Return [x, y] of the center of cell containing provided text 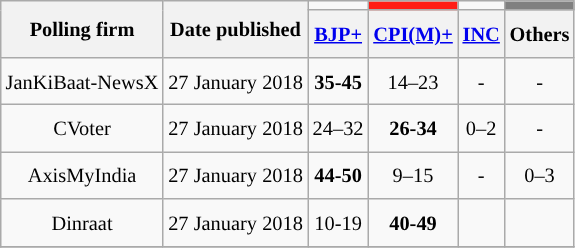
24–32 [338, 128]
Others [540, 34]
35-45 [338, 80]
14–23 [412, 80]
JanKiBaat-NewsX [82, 80]
INC [482, 34]
BJP+ [338, 34]
CVoter [82, 128]
Dinraat [82, 222]
0–2 [482, 128]
44-50 [338, 174]
AxisMyIndia [82, 174]
0–3 [540, 174]
10-19 [338, 222]
Date published [235, 28]
9–15 [412, 174]
40-49 [412, 222]
Polling firm [82, 28]
26-34 [412, 128]
CPI(M)+ [412, 34]
